Find where the given text appears and provide that cell's center as (x, y) coordinate. 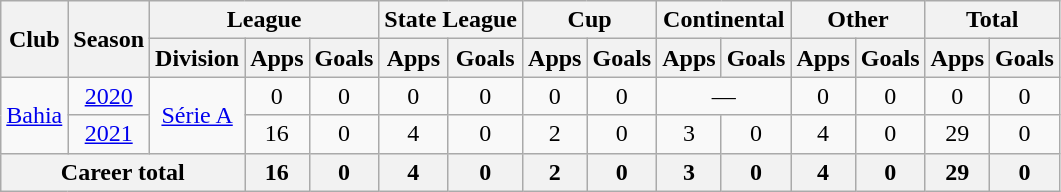
— (724, 96)
2020 (109, 96)
2021 (109, 134)
Continental (724, 20)
Total (992, 20)
Season (109, 39)
Division (198, 58)
Cup (590, 20)
State League (451, 20)
Other (858, 20)
Série A (198, 115)
Career total (123, 172)
League (264, 20)
Club (34, 39)
Bahia (34, 115)
